Locate the cell with the specified text and output its (X, Y) center coordinate. 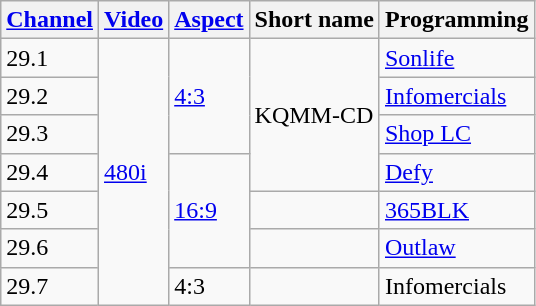
KQMM-CD (314, 115)
29.7 (50, 286)
Channel (50, 20)
Shop LC (456, 134)
Programming (456, 20)
Sonlife (456, 58)
29.1 (50, 58)
Defy (456, 172)
365BLK (456, 210)
29.3 (50, 134)
29.2 (50, 96)
29.5 (50, 210)
Video (134, 20)
29.6 (50, 248)
Aspect (209, 20)
16:9 (209, 210)
29.4 (50, 172)
Outlaw (456, 248)
Short name (314, 20)
480i (134, 172)
